Search for the cell housing the specified text and yield its (X, Y) center coordinate. 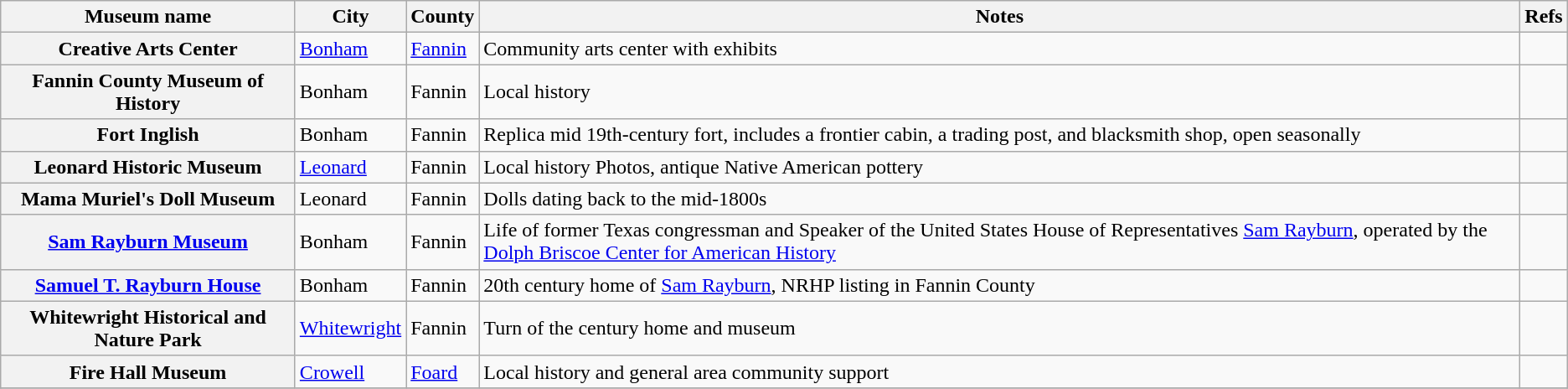
Crowell (350, 371)
Local history (1000, 92)
Local history and general area community support (1000, 371)
City (350, 17)
Fort Inglish (148, 135)
Community arts center with exhibits (1000, 49)
Dolls dating back to the mid-1800s (1000, 199)
Refs (1544, 17)
Foard (442, 371)
Whitewright (350, 329)
Notes (1000, 17)
Turn of the century home and museum (1000, 329)
Fire Hall Museum (148, 371)
Museum name (148, 17)
Local history Photos, antique Native American pottery (1000, 167)
Replica mid 19th-century fort, includes a frontier cabin, a trading post, and blacksmith shop, open seasonally (1000, 135)
Whitewright Historical and Nature Park (148, 329)
Leonard Historic Museum (148, 167)
Sam Rayburn Museum (148, 241)
Mama Muriel's Doll Museum (148, 199)
Creative Arts Center (148, 49)
Samuel T. Rayburn House (148, 285)
Fannin County Museum of History (148, 92)
County (442, 17)
20th century home of Sam Rayburn, NRHP listing in Fannin County (1000, 285)
